Identify which cell holds the provided text, then report its (X, Y) central coordinate. 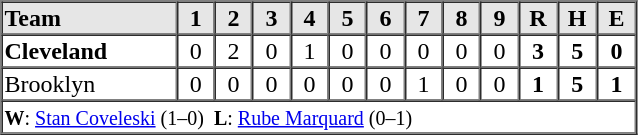
R (538, 18)
8 (461, 18)
9 (499, 18)
7 (423, 18)
W: Stan Coveleski (1–0) L: Rube Marquard (0–1) (319, 116)
Brooklyn (90, 84)
6 (385, 18)
Team (90, 18)
H (578, 18)
4 (310, 18)
E (616, 18)
Cleveland (90, 50)
